Return the (x, y) coordinate for the center point of the cell that contains the specified text.  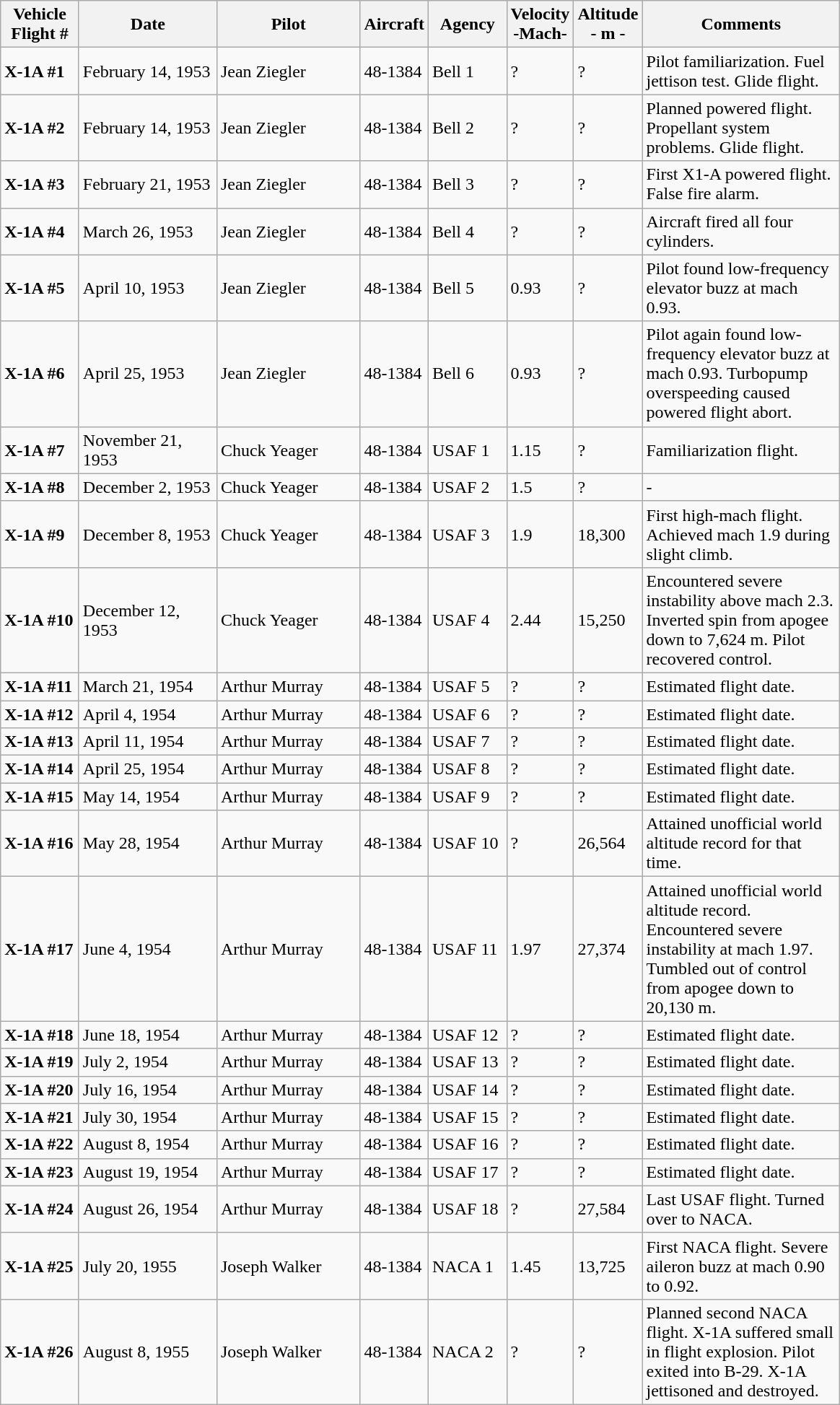
March 26, 1953 (147, 231)
X-1A #15 (40, 797)
Encountered severe instability above mach 2.3. Inverted spin from apogee down to 7,624 m. Pilot recovered control. (741, 620)
VehicleFlight # (40, 25)
X-1A #6 (40, 374)
USAF 7 (468, 742)
X-1A #26 (40, 1352)
Attained unofficial world altitude record. Encountered severe instability at mach 1.97. Tumbled out of control from apogee down to 20,130 m. (741, 949)
X-1A #11 (40, 686)
X-1A #25 (40, 1266)
1.5 (540, 487)
USAF 11 (468, 949)
August 8, 1954 (147, 1144)
USAF 9 (468, 797)
X-1A #8 (40, 487)
X-1A #12 (40, 714)
April 4, 1954 (147, 714)
USAF 4 (468, 620)
X-1A #18 (40, 1035)
First X1-A powered flight. False fire alarm. (741, 185)
X-1A #24 (40, 1209)
1.45 (540, 1266)
26,564 (608, 844)
March 21, 1954 (147, 686)
December 12, 1953 (147, 620)
Attained unofficial world altitude record for that time. (741, 844)
NACA 2 (468, 1352)
USAF 1 (468, 450)
Comments (741, 25)
June 18, 1954 (147, 1035)
USAF 10 (468, 844)
X-1A #14 (40, 769)
USAF 2 (468, 487)
X-1A #2 (40, 128)
December 2, 1953 (147, 487)
Bell 5 (468, 288)
USAF 13 (468, 1062)
X-1A #16 (40, 844)
First NACA flight. Severe aileron buzz at mach 0.90 to 0.92. (741, 1266)
USAF 12 (468, 1035)
July 30, 1954 (147, 1117)
Velocity-Mach- (540, 25)
July 16, 1954 (147, 1090)
Pilot (289, 25)
Date (147, 25)
15,250 (608, 620)
July 2, 1954 (147, 1062)
X-1A #19 (40, 1062)
X-1A #17 (40, 949)
Altitude- m - (608, 25)
June 4, 1954 (147, 949)
Bell 6 (468, 374)
April 11, 1954 (147, 742)
18,300 (608, 534)
Bell 3 (468, 185)
USAF 3 (468, 534)
USAF 14 (468, 1090)
Familiarization flight. (741, 450)
Aircraft (394, 25)
- (741, 487)
X-1A #4 (40, 231)
April 25, 1953 (147, 374)
Planned powered flight. Propellant system problems. Glide flight. (741, 128)
27,584 (608, 1209)
August 8, 1955 (147, 1352)
August 26, 1954 (147, 1209)
2.44 (540, 620)
X-1A #10 (40, 620)
27,374 (608, 949)
USAF 6 (468, 714)
April 25, 1954 (147, 769)
USAF 5 (468, 686)
X-1A #23 (40, 1172)
USAF 15 (468, 1117)
X-1A #22 (40, 1144)
USAF 16 (468, 1144)
NACA 1 (468, 1266)
X-1A #20 (40, 1090)
1.9 (540, 534)
May 28, 1954 (147, 844)
Pilot found low-frequency elevator buzz at mach 0.93. (741, 288)
Pilot familiarization. Fuel jettison test. Glide flight. (741, 71)
April 10, 1953 (147, 288)
Bell 1 (468, 71)
Aircraft fired all four cylinders. (741, 231)
1.97 (540, 949)
X-1A #13 (40, 742)
13,725 (608, 1266)
First high-mach flight. Achieved mach 1.9 during slight climb. (741, 534)
X-1A #21 (40, 1117)
USAF 8 (468, 769)
X-1A #1 (40, 71)
Pilot again found low-frequency elevator buzz at mach 0.93. Turbopump overspeeding caused powered flight abort. (741, 374)
Bell 2 (468, 128)
July 20, 1955 (147, 1266)
August 19, 1954 (147, 1172)
1.15 (540, 450)
Agency (468, 25)
May 14, 1954 (147, 797)
X-1A #9 (40, 534)
February 21, 1953 (147, 185)
X-1A #3 (40, 185)
USAF 17 (468, 1172)
Last USAF flight. Turned over to NACA. (741, 1209)
USAF 18 (468, 1209)
December 8, 1953 (147, 534)
X-1A #5 (40, 288)
November 21, 1953 (147, 450)
Bell 4 (468, 231)
X-1A #7 (40, 450)
Planned second NACA flight. X-1A suffered small in flight explosion. Pilot exited into B-29. X-1A jettisoned and destroyed. (741, 1352)
